Find where the given text appears and provide that cell's center as (X, Y) coordinate. 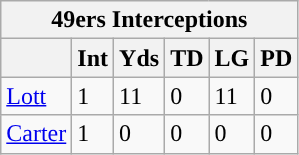
Lott (36, 96)
PD (276, 58)
LG (232, 58)
Yds (140, 58)
Carter (36, 134)
49ers Interceptions (150, 20)
TD (187, 58)
Int (93, 58)
